Locate the cell with the specified text and output its [X, Y] center coordinate. 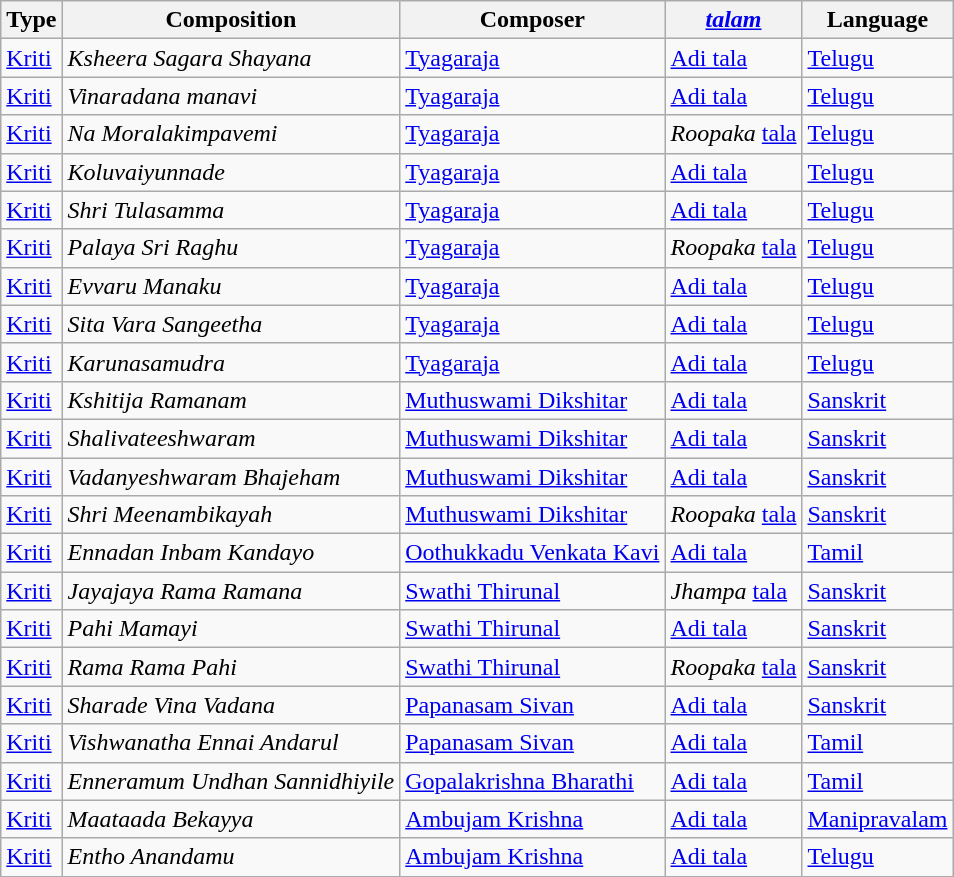
Karunasamudra [231, 362]
Jhampa tala [734, 591]
Manipravalam [878, 819]
Shri Meenambikayah [231, 515]
Enneramum Undhan Sannidhiyile [231, 781]
Pahi Mamayi [231, 629]
Shri Tulasamma [231, 210]
Composer [532, 20]
Composition [231, 20]
Oothukkadu Venkata Kavi [532, 553]
Sharade Vina Vadana [231, 705]
Entho Anandamu [231, 857]
Gopalakrishna Bharathi [532, 781]
Maataada Bekayya [231, 819]
Vinaradana manavi [231, 96]
Rama Rama Pahi [231, 667]
Type [32, 20]
Koluvaiyunnade [231, 172]
Jayajaya Rama Ramana [231, 591]
Sita Vara Sangeetha [231, 324]
Vishwanatha Ennai Andarul [231, 743]
Ksheera Sagara Shayana [231, 58]
Kshitija Ramanam [231, 400]
Ennadan Inbam Kandayo [231, 553]
Na Moralakimpavemi [231, 134]
Evvaru Manaku [231, 286]
Shalivateeshwaram [231, 438]
Palaya Sri Raghu [231, 248]
talam [734, 20]
Language [878, 20]
Vadanyeshwaram Bhajeham [231, 477]
